Pinpoint the cell where the given text exists, returning its [x, y] midpoint coordinate. 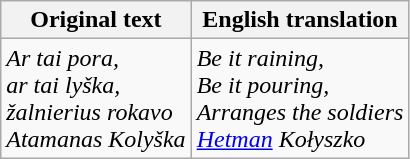
English translation [300, 20]
Ar tai pora,ar tai lyška,žalnierius rokavoAtamanas Kolyška [96, 98]
Be it raining,Be it pouring,Arranges the soldiersHetman Kołyszko [300, 98]
Original text [96, 20]
